Capture the cell that displays the provided text and extract its [X, Y] central coordinate. 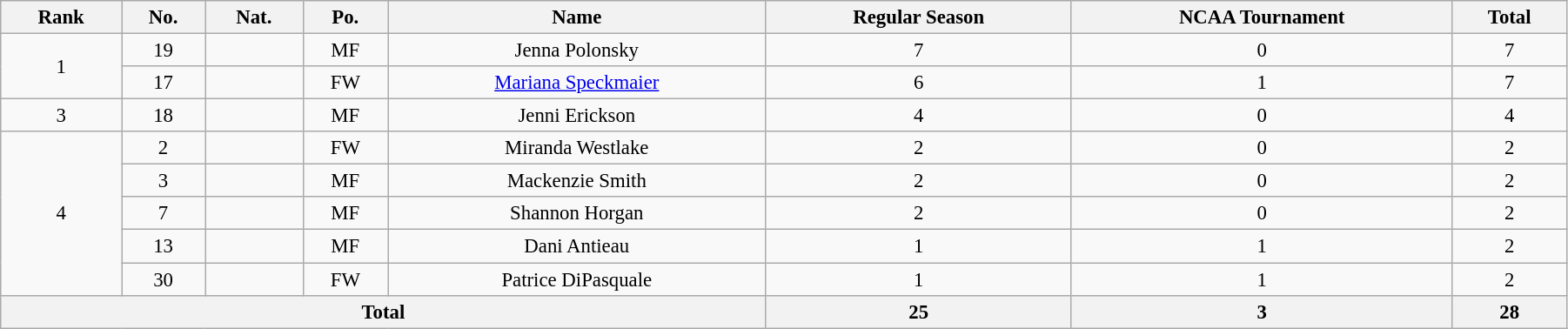
Jenna Polonsky [578, 50]
Rank [61, 17]
6 [919, 83]
Regular Season [919, 17]
NCAA Tournament [1262, 17]
18 [164, 116]
Mackenzie Smith [578, 181]
Patrice DiPasquale [578, 279]
13 [164, 246]
Name [578, 17]
30 [164, 279]
Jenni Erickson [578, 116]
Miranda Westlake [578, 148]
Po. [345, 17]
No. [164, 17]
Dani Antieau [578, 246]
28 [1510, 312]
17 [164, 83]
Shannon Horgan [578, 213]
Mariana Speckmaier [578, 83]
25 [919, 312]
19 [164, 50]
Nat. [254, 17]
